Capture the cell that displays the provided text and extract its [X, Y] central coordinate. 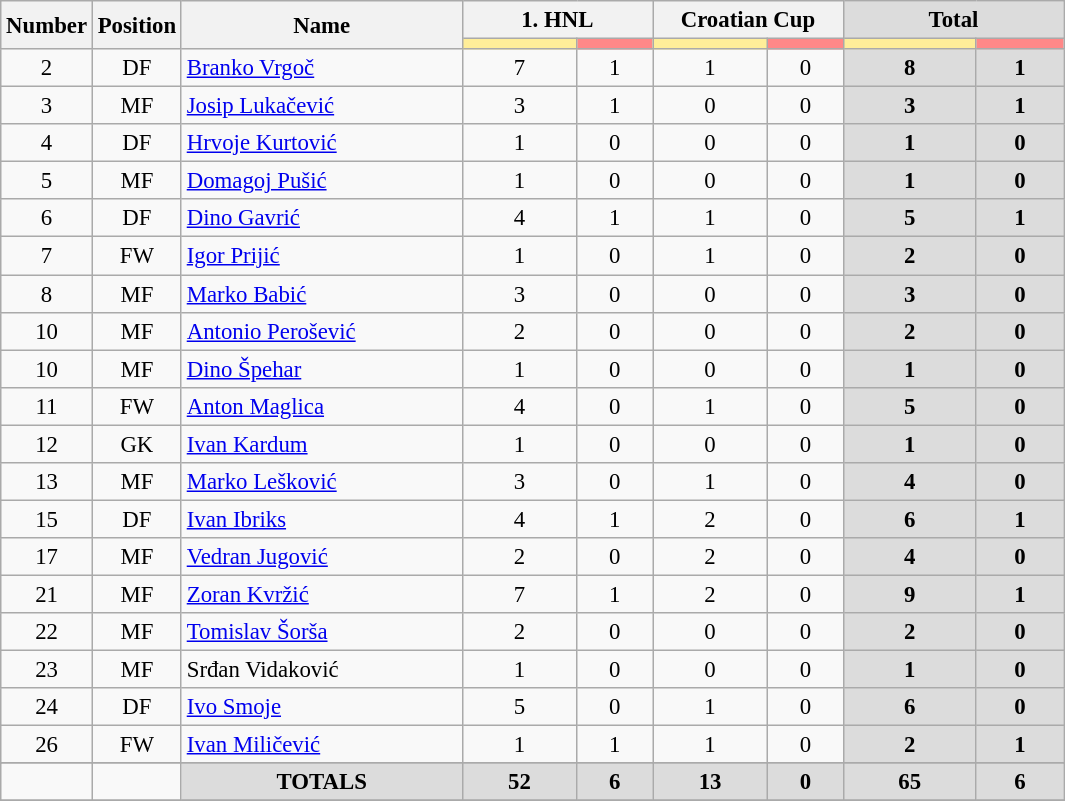
Marko Lešković [322, 482]
Name [322, 25]
Ivan Kardum [322, 444]
12 [47, 444]
Antonio Perošević [322, 331]
Number [47, 25]
Tomislav Šorša [322, 632]
Srđan Vidaković [322, 670]
GK [136, 444]
Ivan Ibriks [322, 519]
52 [520, 782]
65 [910, 782]
Zoran Kvržić [322, 594]
11 [47, 406]
Total [954, 20]
Branko Vrgoč [322, 68]
Ivo Smoje [322, 707]
Hrvoje Kurtović [322, 143]
15 [47, 519]
Domagoj Pušić [322, 181]
Position [136, 25]
Igor Prijić [322, 256]
17 [47, 557]
26 [47, 745]
Croatian Cup [748, 20]
9 [910, 594]
24 [47, 707]
Josip Lukačević [322, 106]
Vedran Jugović [322, 557]
Ivan Miličević [322, 745]
23 [47, 670]
1. HNL [558, 20]
21 [47, 594]
Marko Babić [322, 294]
Dino Špehar [322, 369]
22 [47, 632]
TOTALS [322, 782]
Anton Maglica [322, 406]
Dino Gavrić [322, 219]
